Return (X, Y) of the center of cell containing provided text 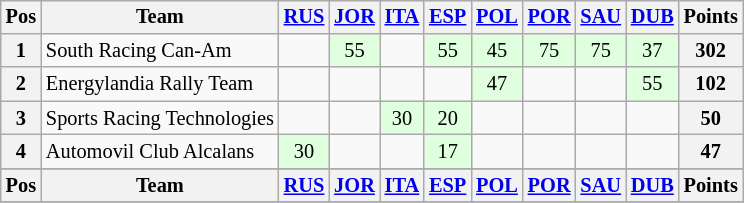
302 (711, 51)
Energylandia Rally Team (160, 84)
17 (448, 152)
50 (711, 118)
Sports Racing Technologies (160, 118)
20 (448, 118)
Automovil Club Alcalans (160, 152)
37 (652, 51)
102 (711, 84)
2 (21, 84)
4 (21, 152)
3 (21, 118)
South Racing Can-Am (160, 51)
1 (21, 51)
45 (497, 51)
